For the text-containing cell, return its midpoint in [X, Y] coordinate format. 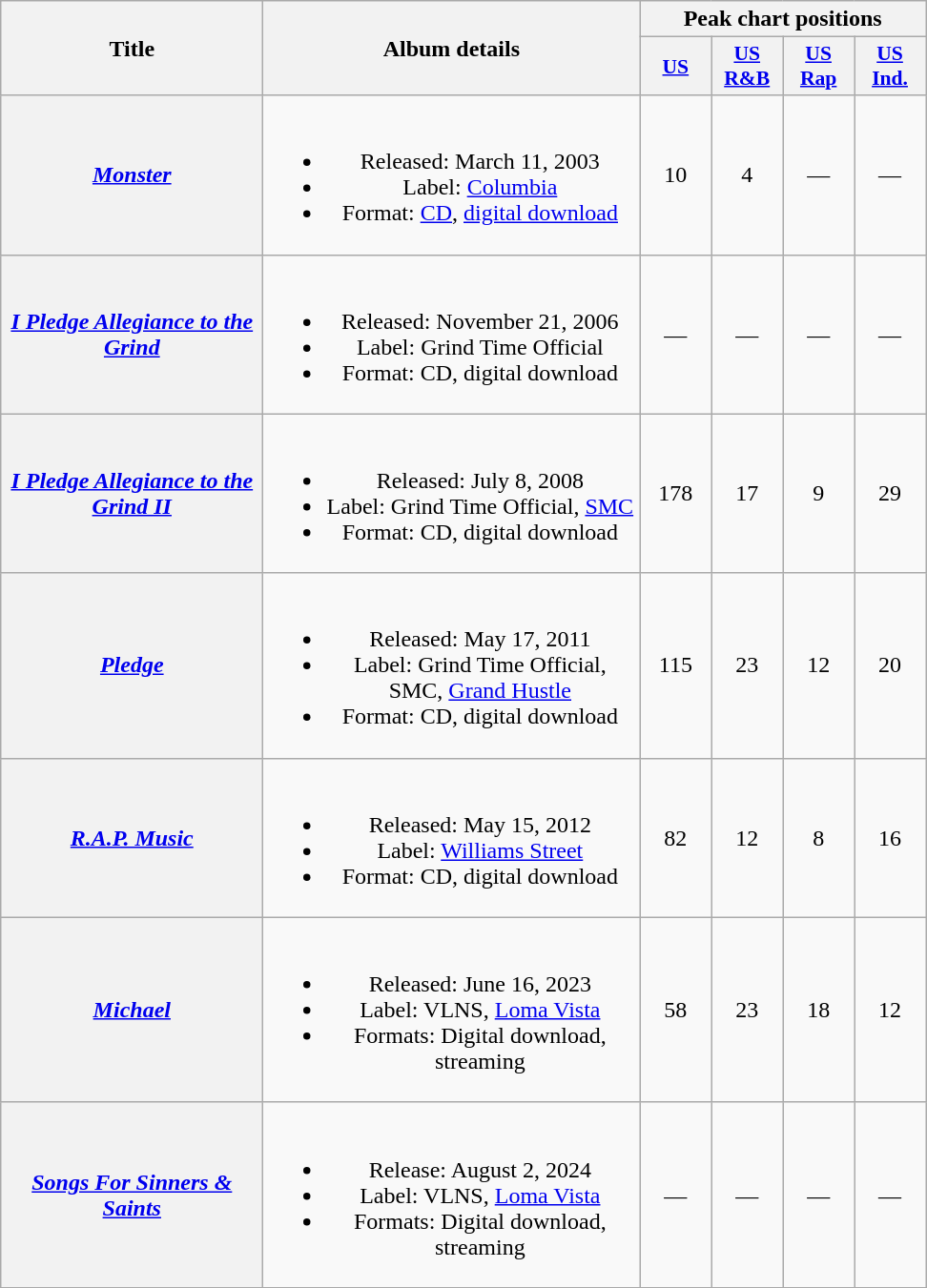
115 [675, 665]
Released: July 8, 2008Label: Grind Time Official, SMCFormat: CD, digital download [452, 494]
US [675, 67]
I Pledge Allegiance to the Grind II [132, 494]
Released: November 21, 2006Label: Grind Time OfficialFormat: CD, digital download [452, 334]
10 [675, 175]
Monster [132, 175]
Songs For Sinners & Saints [132, 1195]
29 [891, 494]
Release: August 2, 2024Label: VLNS, Loma VistaFormats: Digital download, streaming [452, 1195]
Released: March 11, 2003Label: ColumbiaFormat: CD, digital download [452, 175]
16 [891, 837]
USInd. [891, 67]
Title [132, 48]
USRap [818, 67]
178 [675, 494]
4 [748, 175]
82 [675, 837]
8 [818, 837]
Released: May 17, 2011Label: Grind Time Official, SMC, Grand HustleFormat: CD, digital download [452, 665]
Pledge [132, 665]
USR&B [748, 67]
Released: May 15, 2012Label: Williams StreetFormat: CD, digital download [452, 837]
Released: June 16, 2023Label: VLNS, Loma VistaFormats: Digital download, streaming [452, 1010]
20 [891, 665]
Michael [132, 1010]
Peak chart positions [783, 19]
Album details [452, 48]
17 [748, 494]
18 [818, 1010]
I Pledge Allegiance to the Grind [132, 334]
R.A.P. Music [132, 837]
58 [675, 1010]
9 [818, 494]
